Capture the cell that displays the provided text and extract its (X, Y) central coordinate. 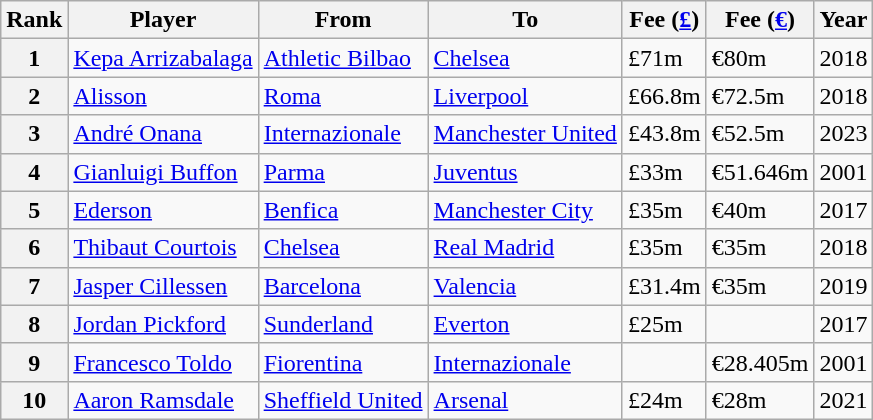
€52.5m (760, 134)
£43.8m (664, 134)
€51.646m (760, 172)
£66.8m (664, 96)
Parma (343, 172)
Fee (£) (664, 20)
€72.5m (760, 96)
1 (34, 58)
Arsenal (525, 400)
Real Madrid (525, 248)
Sheffield United (343, 400)
5 (34, 210)
Liverpool (525, 96)
£71m (664, 58)
Juventus (525, 172)
Roma (343, 96)
€28.405m (760, 362)
To (525, 20)
Gianluigi Buffon (163, 172)
£24m (664, 400)
8 (34, 324)
Ederson (163, 210)
9 (34, 362)
Fee (€) (760, 20)
Valencia (525, 286)
4 (34, 172)
€40m (760, 210)
Year (844, 20)
£31.4m (664, 286)
Manchester United (525, 134)
2021 (844, 400)
3 (34, 134)
2019 (844, 286)
Jordan Pickford (163, 324)
6 (34, 248)
André Onana (163, 134)
€28m (760, 400)
£25m (664, 324)
Manchester City (525, 210)
2023 (844, 134)
Rank (34, 20)
2 (34, 96)
Athletic Bilbao (343, 58)
Thibaut Courtois (163, 248)
10 (34, 400)
Everton (525, 324)
Player (163, 20)
Francesco Toldo (163, 362)
Jasper Cillessen (163, 286)
Alisson (163, 96)
7 (34, 286)
Barcelona (343, 286)
Aaron Ramsdale (163, 400)
Sunderland (343, 324)
From (343, 20)
Kepa Arrizabalaga (163, 58)
Benfica (343, 210)
€80m (760, 58)
Fiorentina (343, 362)
£33m (664, 172)
